Output the [X, Y] coordinate of the center of the cell containing the given text.  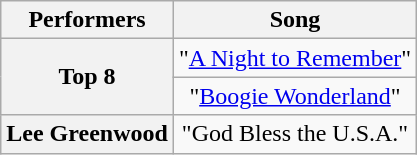
Top 8 [88, 77]
Song [294, 20]
Lee Greenwood [88, 134]
Performers [88, 20]
"Boogie Wonderland" [294, 96]
"God Bless the U.S.A." [294, 134]
"A Night to Remember" [294, 58]
